Find where the given text appears and provide that cell's center as [X, Y] coordinate. 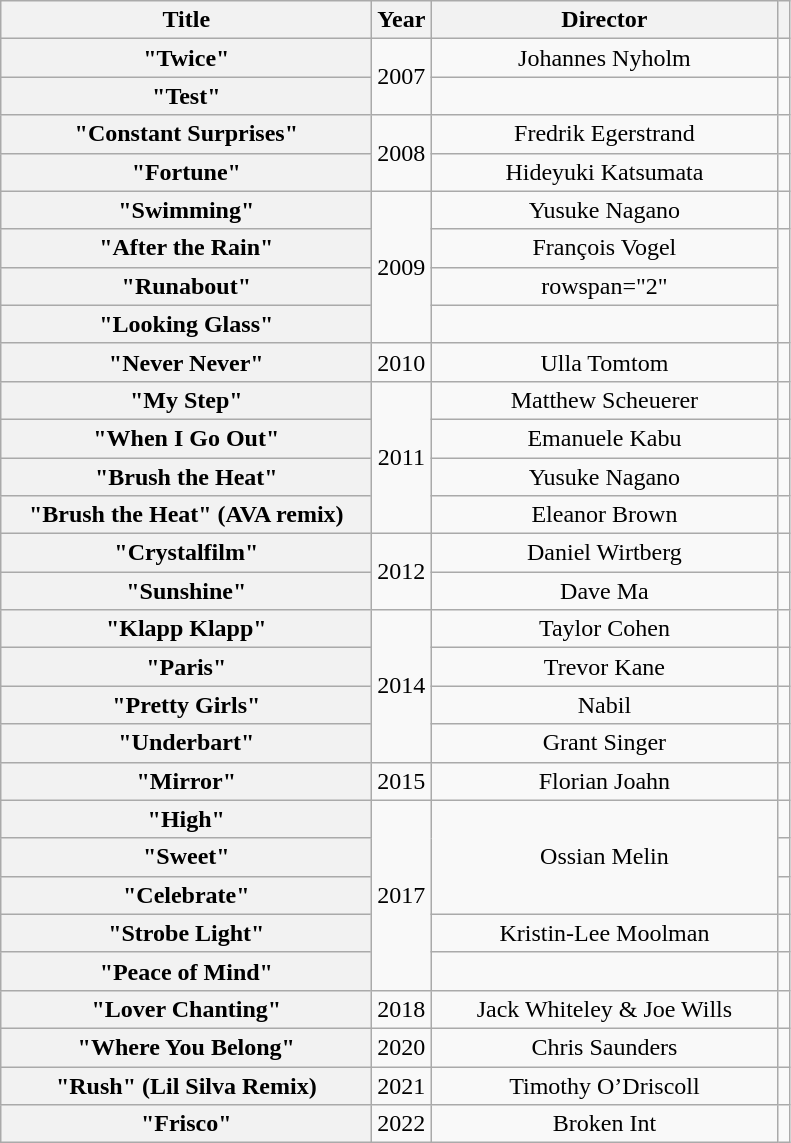
Florian Joahn [604, 781]
"My Step" [186, 400]
Kristin-Lee Moolman [604, 933]
"Swimming" [186, 210]
"Klapp Klapp" [186, 629]
Ossian Melin [604, 857]
Eleanor Brown [604, 515]
Taylor Cohen [604, 629]
Johannes Nyholm [604, 58]
Daniel Wirtberg [604, 553]
"After the Rain" [186, 248]
"Mirror" [186, 781]
"Celebrate" [186, 895]
"Fortune" [186, 172]
"Sweet" [186, 857]
"Sunshine" [186, 591]
2007 [402, 77]
"Test" [186, 96]
Chris Saunders [604, 1047]
"Rush" (Lil Silva Remix) [186, 1085]
"Where You Belong" [186, 1047]
"Paris" [186, 667]
2017 [402, 895]
Director [604, 20]
Jack Whiteley & Joe Wills [604, 1009]
"Peace of Mind" [186, 971]
"When I Go Out" [186, 438]
2014 [402, 686]
2022 [402, 1124]
"Strobe Light" [186, 933]
"Pretty Girls" [186, 705]
"High" [186, 819]
Emanuele Kabu [604, 438]
Dave Ma [604, 591]
"Brush the Heat" [186, 477]
"Underbart" [186, 743]
2011 [402, 457]
"Never Never" [186, 362]
"Lover Chanting" [186, 1009]
Grant Singer [604, 743]
Hideyuki Katsumata [604, 172]
Timothy O’Driscoll [604, 1085]
2015 [402, 781]
2009 [402, 267]
"Frisco" [186, 1124]
Year [402, 20]
"Crystalfilm" [186, 553]
2018 [402, 1009]
Nabil [604, 705]
Ulla Tomtom [604, 362]
François Vogel [604, 248]
"Twice" [186, 58]
"Constant Surprises" [186, 134]
Title [186, 20]
"Looking Glass" [186, 324]
2012 [402, 572]
Matthew Scheuerer [604, 400]
2020 [402, 1047]
Fredrik Egerstrand [604, 134]
2021 [402, 1085]
Broken Int [604, 1124]
Trevor Kane [604, 667]
"Runabout" [186, 286]
2008 [402, 153]
"Brush the Heat" (AVA remix) [186, 515]
2010 [402, 362]
rowspan="2" [604, 286]
